Locate the cell with the specified text and output its [x, y] center coordinate. 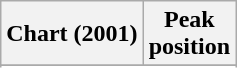
Peakposition [189, 34]
Chart (2001) [72, 34]
